Return (X, Y) of the center of cell containing provided text 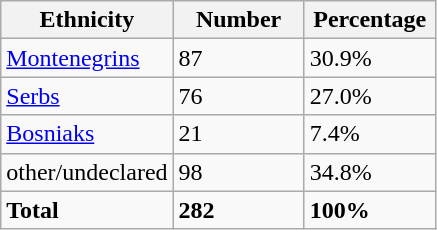
21 (238, 134)
Percentage (370, 20)
76 (238, 96)
27.0% (370, 96)
100% (370, 210)
Serbs (87, 96)
30.9% (370, 58)
Bosniaks (87, 134)
98 (238, 172)
Number (238, 20)
other/undeclared (87, 172)
34.8% (370, 172)
Total (87, 210)
282 (238, 210)
Montenegrins (87, 58)
87 (238, 58)
7.4% (370, 134)
Ethnicity (87, 20)
